Provide the [x, y] coordinate of the cell's center where the given text is located.  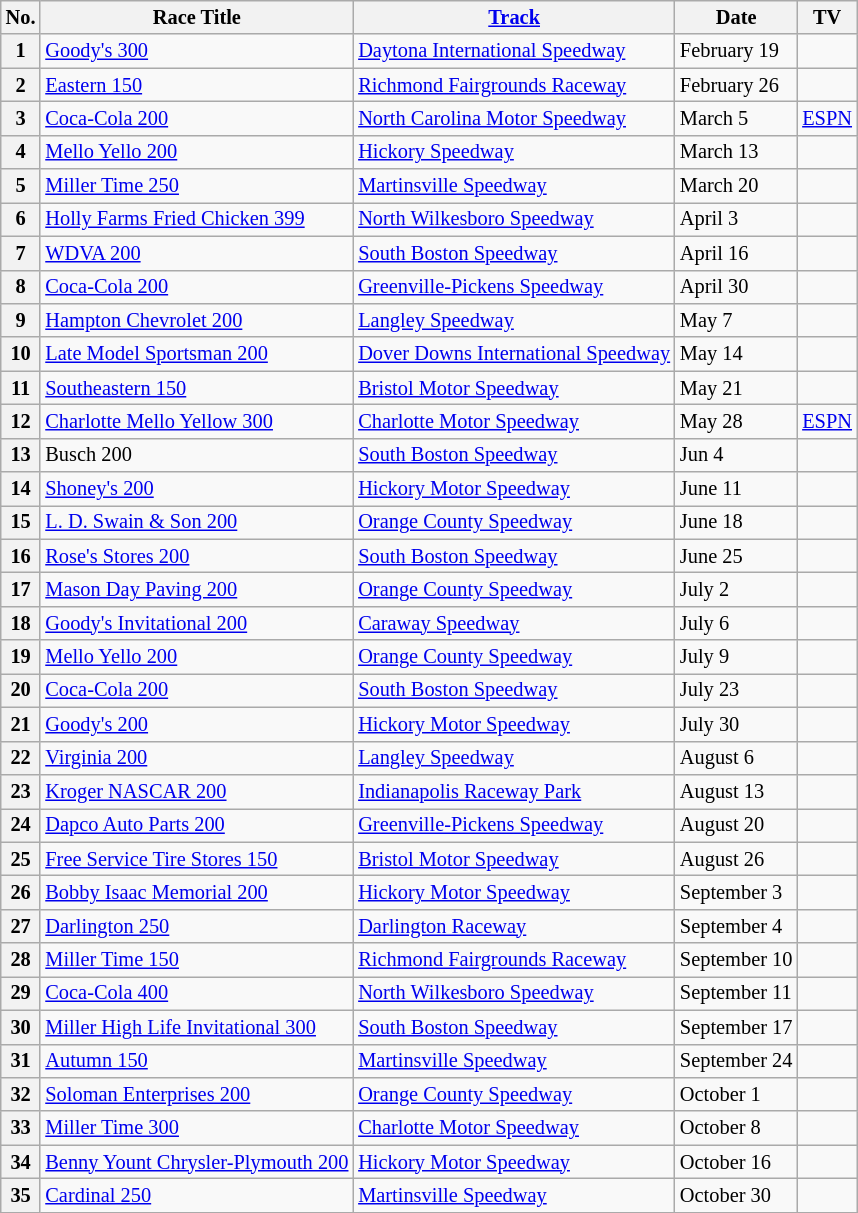
3 [21, 118]
Coca-Cola 400 [196, 993]
13 [21, 455]
16 [21, 556]
Goody's 200 [196, 724]
Goody's Invitational 200 [196, 623]
TV [827, 17]
April 3 [736, 219]
Miller Time 150 [196, 960]
6 [21, 219]
Soloman Enterprises 200 [196, 1094]
7 [21, 253]
September 17 [736, 1027]
September 10 [736, 960]
Date [736, 17]
April 16 [736, 253]
21 [21, 724]
14 [21, 489]
May 21 [736, 388]
February 26 [736, 85]
34 [21, 1162]
Dapco Auto Parts 200 [196, 825]
July 2 [736, 589]
September 3 [736, 892]
Miller High Life Invitational 300 [196, 1027]
5 [21, 186]
Hickory Speedway [514, 152]
Dover Downs International Speedway [514, 354]
31 [21, 1061]
October 30 [736, 1195]
19 [21, 657]
Mason Day Paving 200 [196, 589]
Charlotte Mello Yellow 300 [196, 421]
Goody's 300 [196, 51]
Race Title [196, 17]
Holly Farms Fried Chicken 399 [196, 219]
Busch 200 [196, 455]
Miller Time 250 [196, 186]
Hampton Chevrolet 200 [196, 320]
February 19 [736, 51]
10 [21, 354]
July 6 [736, 623]
18 [21, 623]
Autumn 150 [196, 1061]
22 [21, 758]
4 [21, 152]
October 1 [736, 1094]
July 9 [736, 657]
2 [21, 85]
WDVA 200 [196, 253]
35 [21, 1195]
Virginia 200 [196, 758]
March 5 [736, 118]
23 [21, 791]
May 28 [736, 421]
March 20 [736, 186]
Miller Time 300 [196, 1128]
Late Model Sportsman 200 [196, 354]
June 11 [736, 489]
Eastern 150 [196, 85]
Benny Yount Chrysler-Plymouth 200 [196, 1162]
August 26 [736, 859]
15 [21, 522]
Caraway Speedway [514, 623]
August 13 [736, 791]
27 [21, 926]
Daytona International Speedway [514, 51]
October 8 [736, 1128]
May 14 [736, 354]
July 30 [736, 724]
No. [21, 17]
July 23 [736, 690]
8 [21, 287]
29 [21, 993]
Cardinal 250 [196, 1195]
August 6 [736, 758]
Free Service Tire Stores 150 [196, 859]
Darlington Raceway [514, 926]
12 [21, 421]
1 [21, 51]
Track [514, 17]
9 [21, 320]
September 4 [736, 926]
September 24 [736, 1061]
April 30 [736, 287]
Kroger NASCAR 200 [196, 791]
33 [21, 1128]
Shoney's 200 [196, 489]
North Carolina Motor Speedway [514, 118]
May 7 [736, 320]
30 [21, 1027]
October 16 [736, 1162]
24 [21, 825]
Darlington 250 [196, 926]
Rose's Stores 200 [196, 556]
Indianapolis Raceway Park [514, 791]
Bobby Isaac Memorial 200 [196, 892]
September 11 [736, 993]
Southeastern 150 [196, 388]
August 20 [736, 825]
28 [21, 960]
11 [21, 388]
Jun 4 [736, 455]
L. D. Swain & Son 200 [196, 522]
26 [21, 892]
20 [21, 690]
17 [21, 589]
March 13 [736, 152]
25 [21, 859]
June 25 [736, 556]
June 18 [736, 522]
32 [21, 1094]
